Search for the cell housing the specified text and yield its (x, y) center coordinate. 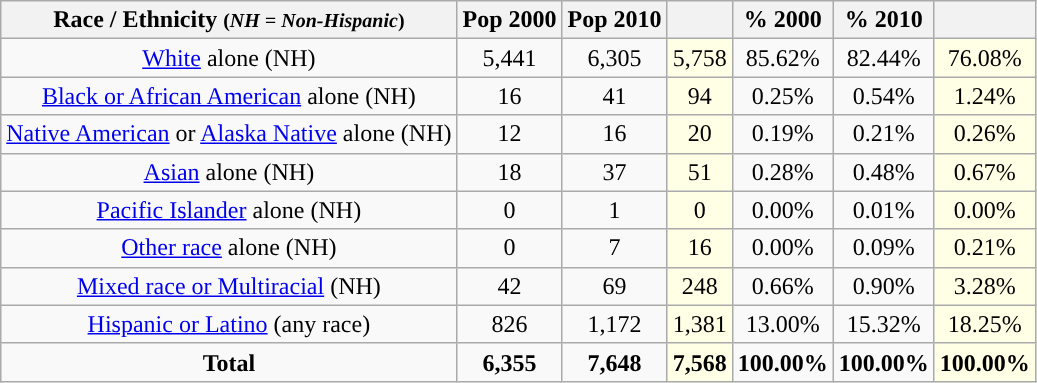
Pop 2000 (510, 20)
41 (614, 96)
5,758 (700, 58)
826 (510, 324)
Pacific Islander alone (NH) (229, 210)
0.09% (884, 248)
15.32% (884, 324)
12 (510, 134)
20 (700, 134)
7,648 (614, 362)
51 (700, 172)
Native American or Alaska Native alone (NH) (229, 134)
7,568 (700, 362)
Mixed race or Multiracial (NH) (229, 286)
248 (700, 286)
Hispanic or Latino (any race) (229, 324)
Pop 2010 (614, 20)
1 (614, 210)
37 (614, 172)
Black or African American alone (NH) (229, 96)
85.62% (782, 58)
5,441 (510, 58)
0.01% (884, 210)
Asian alone (NH) (229, 172)
18 (510, 172)
82.44% (884, 58)
3.28% (984, 286)
Other race alone (NH) (229, 248)
0.66% (782, 286)
94 (700, 96)
13.00% (782, 324)
6,305 (614, 58)
7 (614, 248)
69 (614, 286)
0.19% (782, 134)
1,172 (614, 324)
0.25% (782, 96)
Total (229, 362)
1.24% (984, 96)
0.67% (984, 172)
0.90% (884, 286)
White alone (NH) (229, 58)
76.08% (984, 58)
18.25% (984, 324)
1,381 (700, 324)
0.54% (884, 96)
42 (510, 286)
6,355 (510, 362)
0.28% (782, 172)
% 2010 (884, 20)
0.48% (884, 172)
Race / Ethnicity (NH = Non-Hispanic) (229, 20)
% 2000 (782, 20)
0.26% (984, 134)
